Find where the given text appears and provide that cell's center as [X, Y] coordinate. 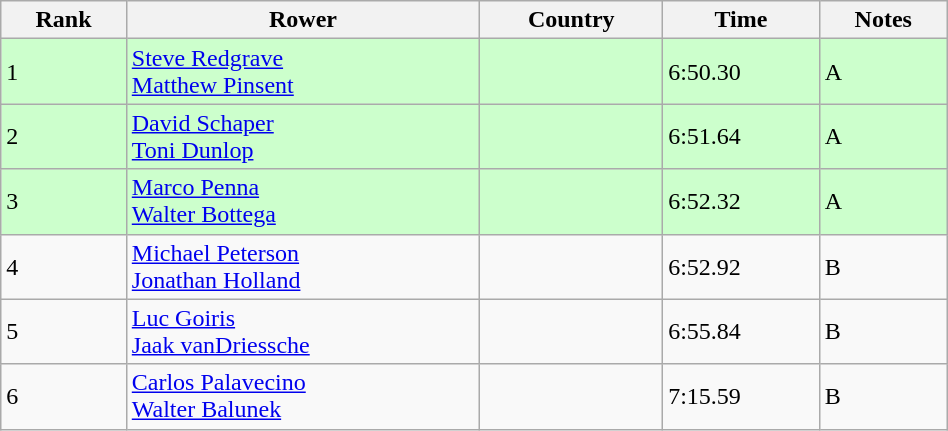
6 [64, 396]
Carlos Palavecino Walter Balunek [303, 396]
3 [64, 202]
6:55.84 [742, 332]
Notes [883, 20]
Time [742, 20]
Marco PennaWalter Bottega [303, 202]
Country [572, 20]
6:50.30 [742, 72]
Steve Redgrave Matthew Pinsent [303, 72]
Luc Goiris Jaak vanDriessche [303, 332]
2 [64, 136]
1 [64, 72]
6:52.32 [742, 202]
5 [64, 332]
Rower [303, 20]
7:15.59 [742, 396]
Rank [64, 20]
4 [64, 266]
6:52.92 [742, 266]
David SchaperToni Dunlop [303, 136]
6:51.64 [742, 136]
Michael Peterson Jonathan Holland [303, 266]
